Pinpoint the cell where the given text exists, returning its (x, y) midpoint coordinate. 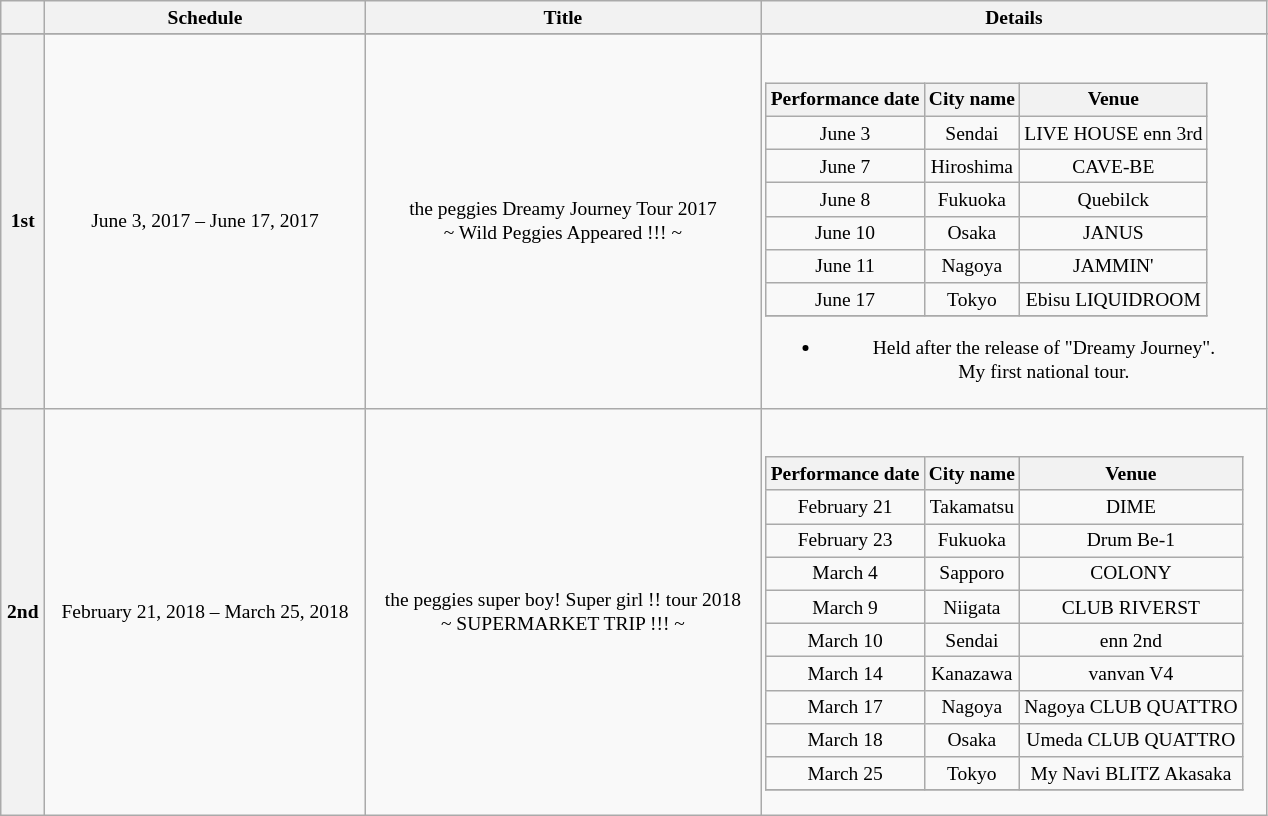
March 9 (845, 606)
Umeda CLUB QUATTRO (1132, 740)
March 25 (845, 774)
Hiroshima (972, 166)
Takamatsu (972, 506)
COLONY (1132, 574)
JANUS (1114, 232)
My Navi BLITZ Akasaka (1132, 774)
Schedule (205, 18)
February 21, 2018 – March 25, 2018 (205, 612)
June 3 (845, 132)
June 11 (845, 266)
Quebilck (1114, 200)
Sapporo (972, 574)
March 4 (845, 574)
Kanazawa (972, 674)
1st (23, 221)
February 21 (845, 506)
the peggies super boy! Super girl !! tour 2018 ~ SUPERMARKET TRIP !!! ~ (562, 612)
Title (562, 18)
Drum Be-1 (1132, 540)
March 17 (845, 706)
March 10 (845, 640)
June 8 (845, 200)
vanvan V4 (1132, 674)
the peggies Dreamy Journey Tour 2017 ~ Wild Peggies Appeared !!! ~ (562, 221)
March 14 (845, 674)
Nagoya CLUB QUATTRO (1132, 706)
June 10 (845, 232)
Niigata (972, 606)
June 7 (845, 166)
Ebisu LIQUIDROOM (1114, 300)
Details (1014, 18)
LIVE HOUSE enn 3rd (1114, 132)
June 17 (845, 300)
CLUB RIVERST (1132, 606)
2nd (23, 612)
JAMMIN' (1114, 266)
June 3, 2017 – June 17, 2017 (205, 221)
enn 2nd (1132, 640)
DIME (1132, 506)
March 18 (845, 740)
February 23 (845, 540)
CAVE-BE (1114, 166)
